Provide the (x, y) coordinate of the cell's center where the given text is located.  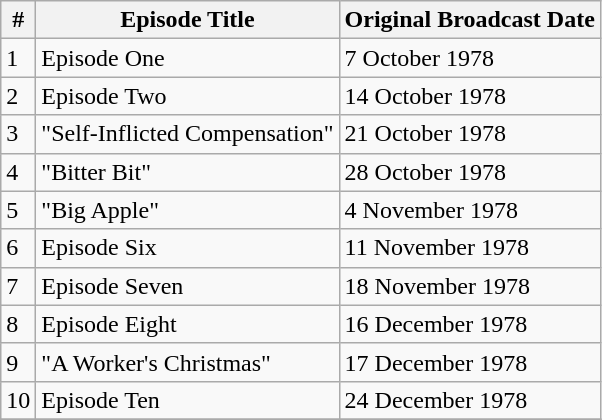
28 October 1978 (470, 172)
11 November 1978 (470, 248)
9 (18, 362)
4 November 1978 (470, 210)
Episode Ten (188, 400)
18 November 1978 (470, 286)
7 October 1978 (470, 58)
17 December 1978 (470, 362)
Episode Six (188, 248)
"Big Apple" (188, 210)
"Bitter Bit" (188, 172)
3 (18, 134)
Episode Seven (188, 286)
14 October 1978 (470, 96)
21 October 1978 (470, 134)
4 (18, 172)
10 (18, 400)
Episode Eight (188, 324)
Original Broadcast Date (470, 20)
Episode Title (188, 20)
"Self-Inflicted Compensation" (188, 134)
Episode Two (188, 96)
Episode One (188, 58)
1 (18, 58)
8 (18, 324)
5 (18, 210)
# (18, 20)
6 (18, 248)
24 December 1978 (470, 400)
2 (18, 96)
16 December 1978 (470, 324)
"A Worker's Christmas" (188, 362)
7 (18, 286)
